Return the (x, y) coordinate for the center point of the cell that contains the specified text.  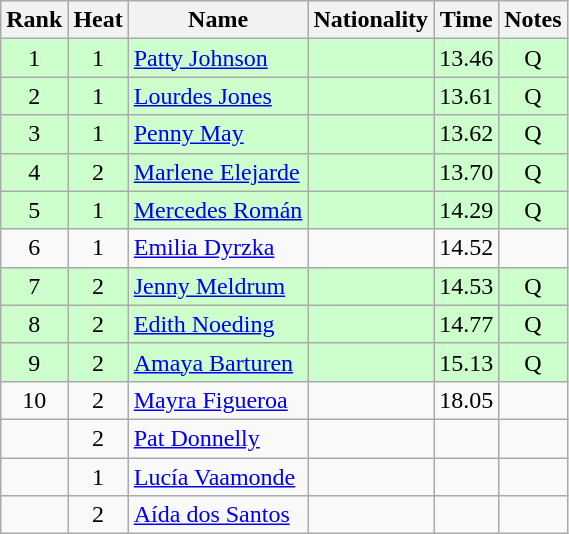
Mayra Figueroa (218, 400)
Jenny Meldrum (218, 286)
Pat Donnelly (218, 438)
Name (218, 20)
8 (34, 324)
5 (34, 210)
Time (466, 20)
Marlene Elejarde (218, 172)
Emilia Dyrzka (218, 248)
13.46 (466, 58)
4 (34, 172)
Notes (533, 20)
13.70 (466, 172)
14.77 (466, 324)
Patty Johnson (218, 58)
Lucía Vaamonde (218, 477)
Rank (34, 20)
Edith Noeding (218, 324)
3 (34, 134)
14.53 (466, 286)
Amaya Barturen (218, 362)
18.05 (466, 400)
15.13 (466, 362)
Nationality (371, 20)
Aída dos Santos (218, 515)
14.29 (466, 210)
7 (34, 286)
Heat (98, 20)
Penny May (218, 134)
13.62 (466, 134)
13.61 (466, 96)
6 (34, 248)
9 (34, 362)
Mercedes Román (218, 210)
10 (34, 400)
14.52 (466, 248)
Lourdes Jones (218, 96)
